Detect which cell encompasses the target text, then output its (x, y) center coordinate. 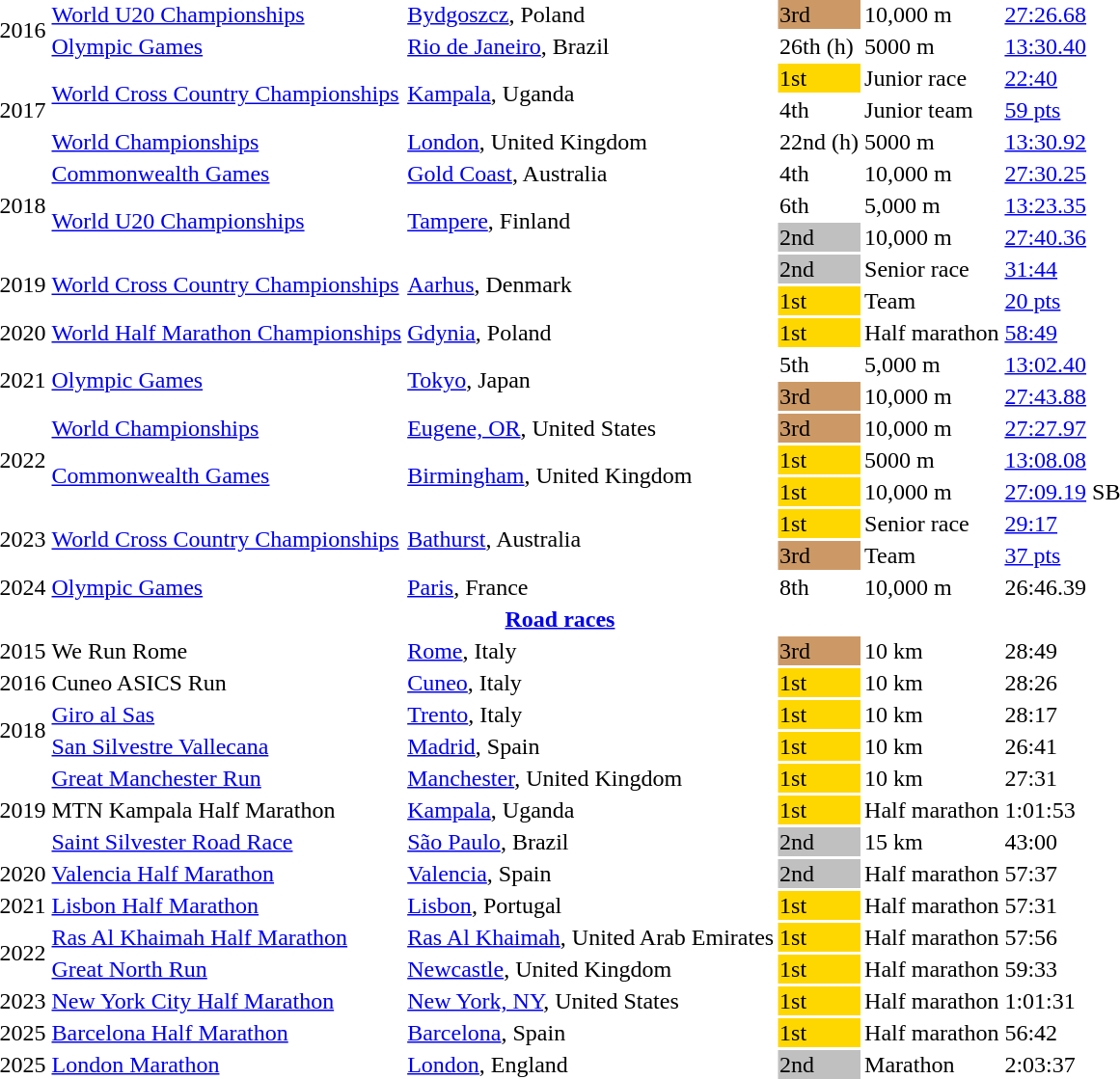
New York, NY, United States (590, 1001)
Rio de Janeiro, Brazil (590, 46)
Aarhus, Denmark (590, 285)
Paris, France (590, 587)
Ras Al Khaimah, United Arab Emirates (590, 937)
London Marathon (227, 1065)
Great North Run (227, 969)
MTN Kampala Half Marathon (227, 810)
London, United Kingdom (590, 142)
Gdynia, Poland (590, 333)
San Silvestre Vallecana (227, 746)
Madrid, Spain (590, 746)
Bydgoszcz, Poland (590, 14)
Birmingham, United Kingdom (590, 476)
Ras Al Khaimah Half Marathon (227, 937)
6th (820, 205)
Eugene, OR, United States (590, 428)
Valencia Half Marathon (227, 874)
Saint Silvester Road Race (227, 842)
8th (820, 587)
Giro al Sas (227, 715)
Lisbon Half Marathon (227, 905)
London, England (590, 1065)
Newcastle, United Kingdom (590, 969)
São Paulo, Brazil (590, 842)
Cuneo ASICS Run (227, 683)
Great Manchester Run (227, 778)
Manchester, United Kingdom (590, 778)
Tampere, Finland (590, 222)
Lisbon, Portugal (590, 905)
Valencia, Spain (590, 874)
Barcelona Half Marathon (227, 1033)
15 km (932, 842)
5th (820, 364)
Gold Coast, Australia (590, 174)
Barcelona, Spain (590, 1033)
Junior race (932, 78)
We Run Rome (227, 651)
22nd (h) (820, 142)
26th (h) (820, 46)
Trento, Italy (590, 715)
New York City Half Marathon (227, 1001)
Tokyo, Japan (590, 380)
Junior team (932, 110)
World Half Marathon Championships (227, 333)
Bathurst, Australia (590, 540)
Cuneo, Italy (590, 683)
Rome, Italy (590, 651)
Marathon (932, 1065)
